Capture the cell that displays the provided text and extract its (x, y) central coordinate. 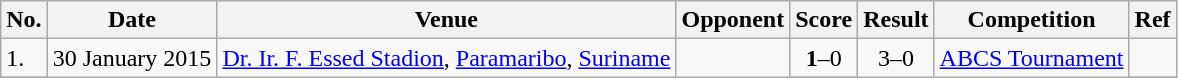
Dr. Ir. F. Essed Stadion, Paramaribo, Suriname (446, 58)
Date (132, 20)
Venue (446, 20)
No. (24, 20)
Ref (1152, 20)
Opponent (733, 20)
Result (896, 20)
Score (824, 20)
3–0 (896, 58)
30 January 2015 (132, 58)
1–0 (824, 58)
1. (24, 58)
Competition (1032, 20)
ABCS Tournament (1032, 58)
